Return the (X, Y) coordinate for the center point of the cell that contains the specified text.  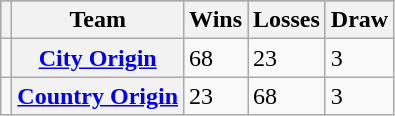
Team (98, 20)
Losses (287, 20)
City Origin (98, 58)
Wins (216, 20)
Draw (359, 20)
Country Origin (98, 96)
